Provide the (x, y) coordinate of the cell's center where the given text is located.  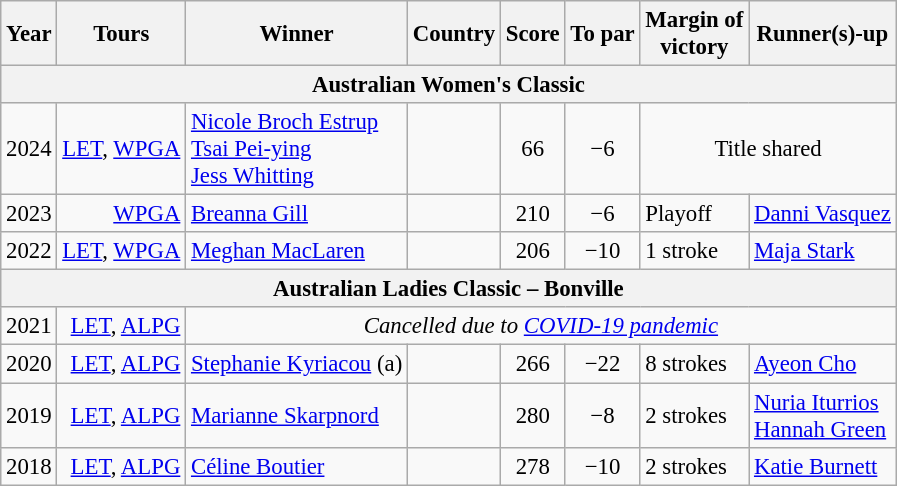
266 (532, 364)
278 (532, 466)
Score (532, 34)
Ayeon Cho (822, 364)
Runner(s)-up (822, 34)
Australian Ladies Classic – Bonville (448, 289)
Katie Burnett (822, 466)
WPGA (122, 214)
Meghan MacLaren (297, 251)
280 (532, 416)
Country (454, 34)
Stephanie Kyriacou (a) (297, 364)
Australian Women's Classic (448, 85)
2021 (29, 327)
Céline Boutier (297, 466)
−22 (602, 364)
Year (29, 34)
8 strokes (694, 364)
2023 (29, 214)
2019 (29, 416)
206 (532, 251)
Title shared (768, 149)
Playoff (694, 214)
Winner (297, 34)
Nuria Iturrios Hannah Green (822, 416)
1 stroke (694, 251)
Nicole Broch EstrupTsai Pei-yingJess Whitting (297, 149)
2020 (29, 364)
Maja Stark (822, 251)
66 (532, 149)
−8 (602, 416)
Danni Vasquez (822, 214)
Breanna Gill (297, 214)
2024 (29, 149)
Tours (122, 34)
Cancelled due to COVID-19 pandemic (541, 327)
Marianne Skarpnord (297, 416)
210 (532, 214)
2022 (29, 251)
To par (602, 34)
2018 (29, 466)
Margin ofvictory (694, 34)
